Provide the [X, Y] coordinate of the cell's center where the given text is located.  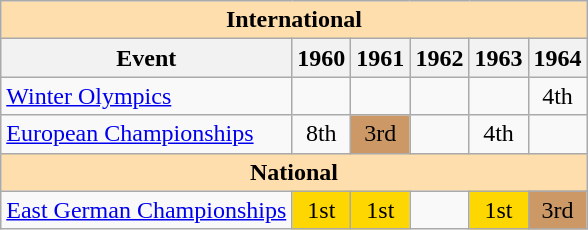
1964 [558, 58]
8th [322, 134]
International [294, 20]
1962 [440, 58]
1961 [380, 58]
East German Championships [146, 210]
1960 [322, 58]
European Championships [146, 134]
Event [146, 58]
National [294, 172]
1963 [498, 58]
Winter Olympics [146, 96]
